Scan for the cell matching the given text and deliver its [x, y] coordinate at center. 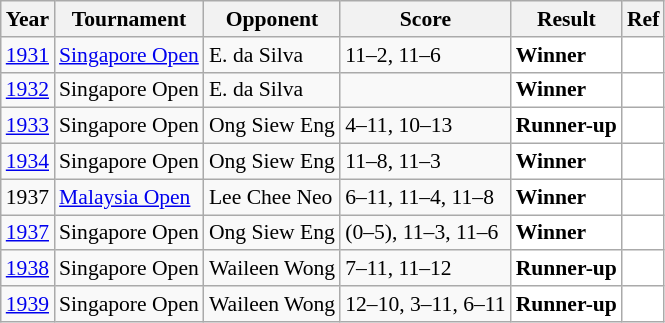
Lee Chee Neo [272, 197]
12–10, 3–11, 6–11 [425, 304]
Score [425, 19]
1939 [28, 304]
4–11, 10–13 [425, 126]
(0–5), 11–3, 11–6 [425, 233]
1932 [28, 90]
Tournament [129, 19]
Result [566, 19]
7–11, 11–12 [425, 269]
1933 [28, 126]
Malaysia Open [129, 197]
1931 [28, 55]
Opponent [272, 19]
1938 [28, 269]
1934 [28, 162]
6–11, 11–4, 11–8 [425, 197]
Ref [643, 19]
11–2, 11–6 [425, 55]
11–8, 11–3 [425, 162]
Year [28, 19]
